Detect which cell encompasses the target text, then output its (X, Y) center coordinate. 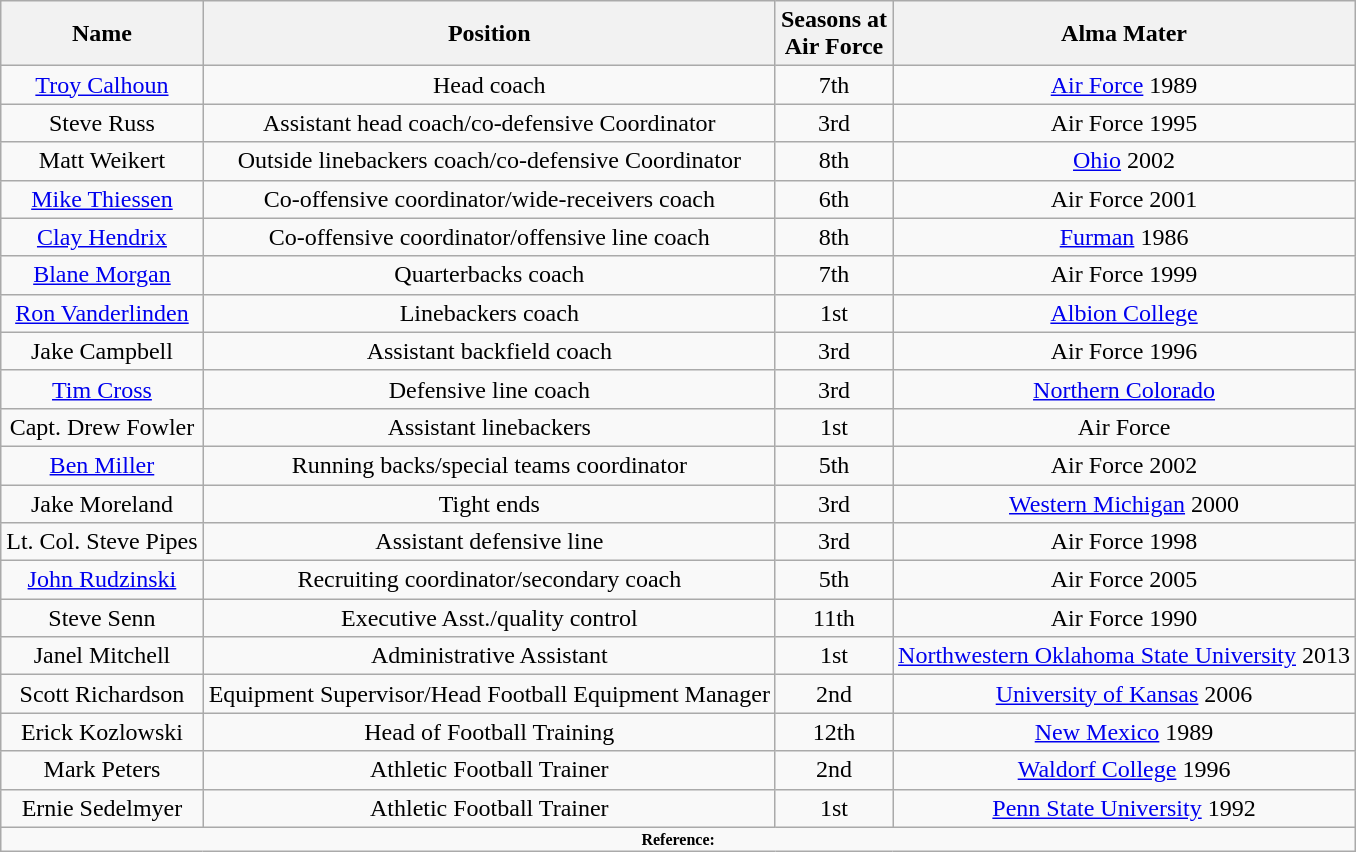
Furman 1986 (1124, 237)
Blane Morgan (102, 275)
Jake Moreland (102, 503)
Air Force 1990 (1124, 618)
Jake Campbell (102, 351)
Recruiting coordinator/secondary coach (489, 580)
Running backs/special teams coordinator (489, 465)
Tim Cross (102, 389)
Mike Thiessen (102, 199)
John Rudzinski (102, 580)
Name (102, 34)
Western Michigan 2000 (1124, 503)
6th (834, 199)
Ben Miller (102, 465)
Equipment Supervisor/Head Football Equipment Manager (489, 694)
Albion College (1124, 313)
Assistant linebackers (489, 427)
Linebackers coach (489, 313)
Air Force 2005 (1124, 580)
11th (834, 618)
Ernie Sedelmyer (102, 808)
Assistant head coach/co-defensive Coordinator (489, 123)
Tight ends (489, 503)
Ron Vanderlinden (102, 313)
Seasons atAir Force (834, 34)
Janel Mitchell (102, 656)
Matt Weikert (102, 161)
Air Force 2001 (1124, 199)
Capt. Drew Fowler (102, 427)
Troy Calhoun (102, 85)
Air Force 1998 (1124, 542)
Clay Hendrix (102, 237)
Assistant backfield coach (489, 351)
Assistant defensive line (489, 542)
Air Force 2002 (1124, 465)
Air Force 1996 (1124, 351)
Defensive line coach (489, 389)
Air Force 1999 (1124, 275)
Co-offensive coordinator/wide-receivers coach (489, 199)
Mark Peters (102, 770)
Northwestern Oklahoma State University 2013 (1124, 656)
Erick Kozlowski (102, 732)
Reference: (678, 839)
Head coach (489, 85)
Scott Richardson (102, 694)
Steve Russ (102, 123)
Waldorf College 1996 (1124, 770)
Alma Mater (1124, 34)
Air Force (1124, 427)
University of Kansas 2006 (1124, 694)
Co-offensive coordinator/offensive line coach (489, 237)
Position (489, 34)
Administrative Assistant (489, 656)
Penn State University 1992 (1124, 808)
Ohio 2002 (1124, 161)
Air Force 1989 (1124, 85)
Executive Asst./quality control (489, 618)
Head of Football Training (489, 732)
Northern Colorado (1124, 389)
Air Force 1995 (1124, 123)
Quarterbacks coach (489, 275)
Outside linebackers coach/co-defensive Coordinator (489, 161)
Lt. Col. Steve Pipes (102, 542)
12th (834, 732)
Steve Senn (102, 618)
New Mexico 1989 (1124, 732)
